Identify which cell holds the provided text, then report its [X, Y] central coordinate. 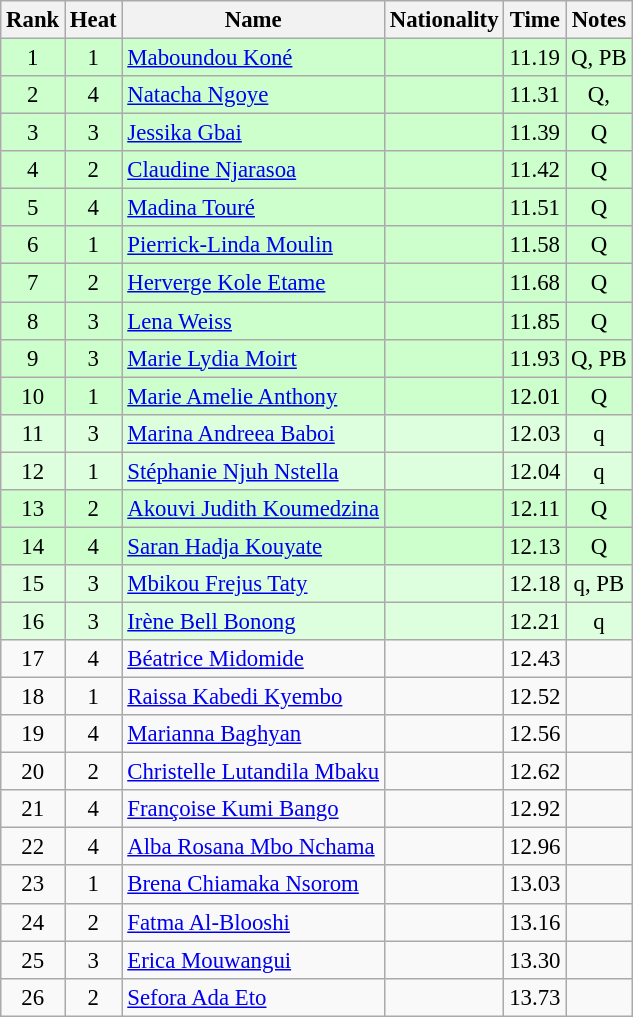
Sefora Ada Eto [253, 997]
12.52 [535, 697]
12.21 [535, 621]
Rank [33, 20]
14 [33, 546]
5 [33, 208]
Erica Mouwangui [253, 960]
Herverge Kole Etame [253, 283]
Name [253, 20]
11.19 [535, 58]
12.01 [535, 396]
7 [33, 283]
Q, [599, 95]
Brena Chiamaka Nsorom [253, 885]
20 [33, 772]
15 [33, 584]
Natacha Ngoye [253, 95]
22 [33, 847]
12.11 [535, 509]
Marie Lydia Moirt [253, 358]
Françoise Kumi Bango [253, 809]
Akouvi Judith Koumedzina [253, 509]
Notes [599, 20]
24 [33, 922]
13.73 [535, 997]
21 [33, 809]
Marie Amelie Anthony [253, 396]
Fatma Al-Blooshi [253, 922]
Jessika Gbai [253, 133]
12.62 [535, 772]
11.51 [535, 208]
Time [535, 20]
23 [33, 885]
12 [33, 471]
12.96 [535, 847]
12.03 [535, 433]
10 [33, 396]
Marina Andreea Baboi [253, 433]
11.39 [535, 133]
Pierrick-Linda Moulin [253, 245]
Claudine Njarasoa [253, 170]
12.04 [535, 471]
11 [33, 433]
Christelle Lutandila Mbaku [253, 772]
16 [33, 621]
11.31 [535, 95]
25 [33, 960]
13.16 [535, 922]
11.58 [535, 245]
11.42 [535, 170]
Stéphanie Njuh Nstella [253, 471]
11.68 [535, 283]
Irène Bell Bonong [253, 621]
Nationality [444, 20]
18 [33, 697]
Maboundou Koné [253, 58]
Heat [94, 20]
Madina Touré [253, 208]
12.43 [535, 659]
Alba Rosana Mbo Nchama [253, 847]
q, PB [599, 584]
Saran Hadja Kouyate [253, 546]
12.56 [535, 734]
11.93 [535, 358]
8 [33, 321]
12.92 [535, 809]
6 [33, 245]
9 [33, 358]
12.18 [535, 584]
Marianna Baghyan [253, 734]
Mbikou Frejus Taty [253, 584]
12.13 [535, 546]
Béatrice Midomide [253, 659]
19 [33, 734]
Raissa Kabedi Kyembo [253, 697]
Lena Weiss [253, 321]
13 [33, 509]
26 [33, 997]
13.30 [535, 960]
13.03 [535, 885]
11.85 [535, 321]
17 [33, 659]
